Extract the [X, Y] coordinate from the center of the cell holding the provided text.  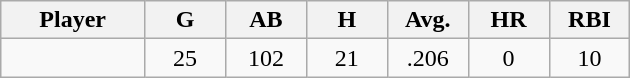
Avg. [428, 20]
Player [73, 20]
10 [590, 58]
H [346, 20]
102 [266, 58]
AB [266, 20]
.206 [428, 58]
RBI [590, 20]
25 [186, 58]
0 [508, 58]
G [186, 20]
HR [508, 20]
21 [346, 58]
